From the cell containing the given text, extract its center point as [x, y] coordinate. 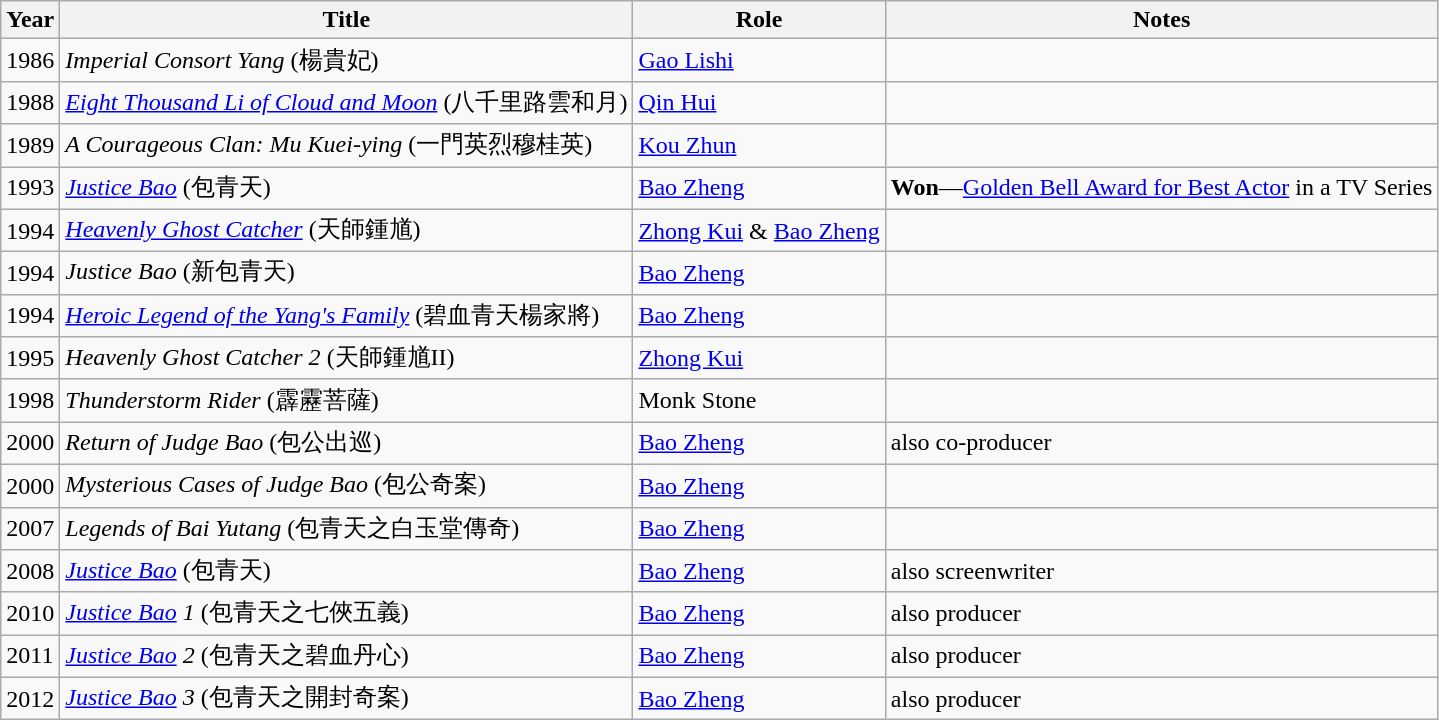
Mysterious Cases of Judge Bao (包公奇案) [346, 486]
Heroic Legend of the Yang's Family (碧血青天楊家將) [346, 316]
1993 [30, 188]
2007 [30, 528]
1998 [30, 400]
Legends of Bai Yutang (包青天之白玉堂傳奇) [346, 528]
Heavenly Ghost Catcher (天師鍾馗) [346, 230]
Notes [1162, 20]
2012 [30, 698]
Zhong Kui [759, 358]
Role [759, 20]
1995 [30, 358]
Heavenly Ghost Catcher 2 (天師鍾馗II) [346, 358]
Zhong Kui & Bao Zheng [759, 230]
Qin Hui [759, 102]
Justice Bao 2 (包青天之碧血丹心) [346, 656]
Justice Bao (新包青天) [346, 274]
Return of Judge Bao (包公出巡) [346, 444]
Imperial Consort Yang (楊貴妃) [346, 60]
Justice Bao 1 (包青天之七俠五義) [346, 614]
1986 [30, 60]
Monk Stone [759, 400]
2008 [30, 572]
Title [346, 20]
Kou Zhun [759, 146]
A Courageous Clan: Mu Kuei-ying (一門英烈穆桂英) [346, 146]
Thunderstorm Rider (霹靂菩薩) [346, 400]
Gao Lishi [759, 60]
Won—Golden Bell Award for Best Actor in a TV Series [1162, 188]
also screenwriter [1162, 572]
Year [30, 20]
2011 [30, 656]
2010 [30, 614]
Justice Bao 3 (包青天之開封奇案) [346, 698]
Eight Thousand Li of Cloud and Moon (八千里路雲和月) [346, 102]
also co-producer [1162, 444]
1989 [30, 146]
1988 [30, 102]
